Extract the (x, y) coordinate from the center of the cell holding the provided text.  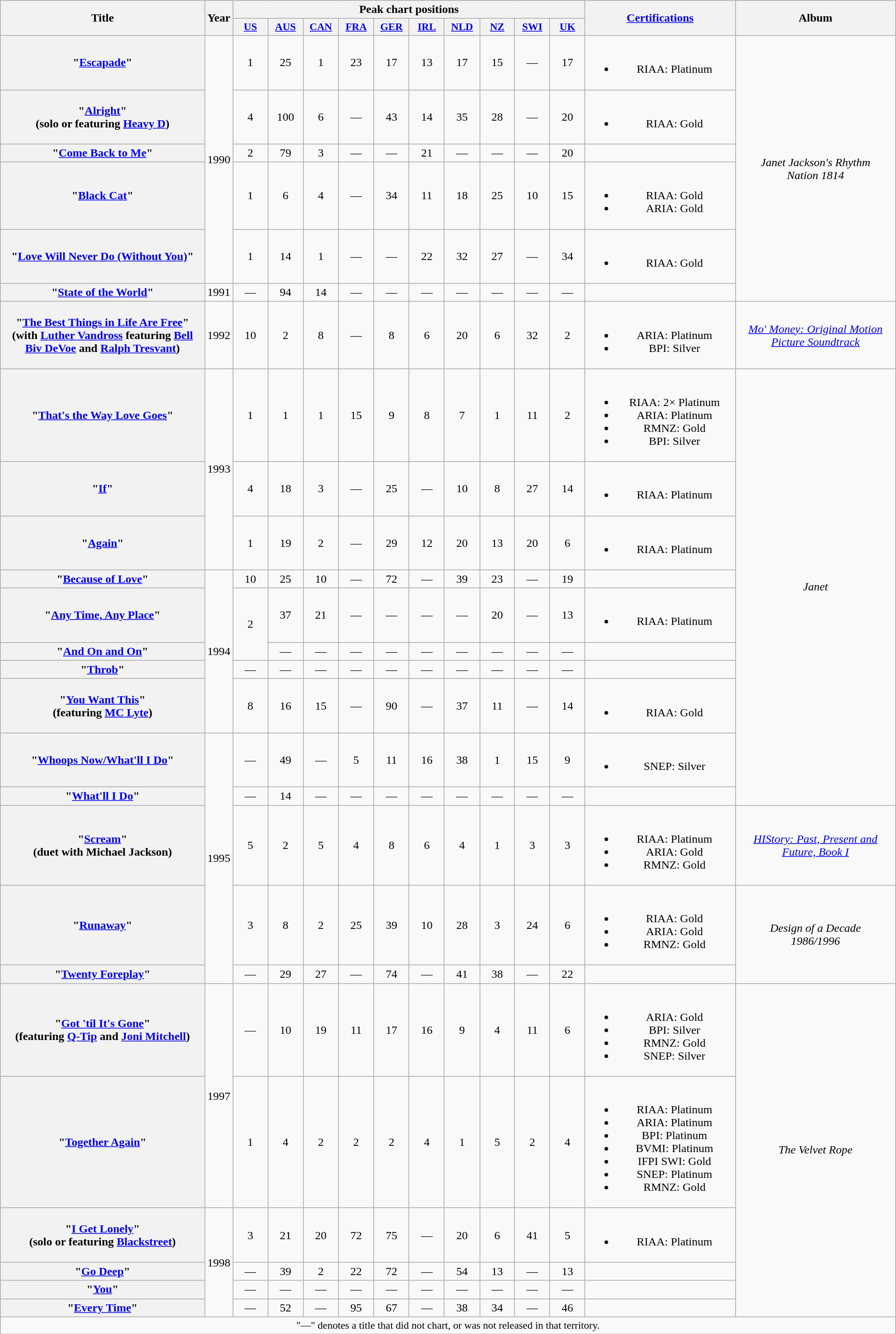
7 (462, 415)
46 (568, 1308)
US (251, 27)
"—" denotes a title that did not chart, or was not released in that territory. (448, 1325)
1995 (219, 858)
GER (392, 27)
Certifications (660, 18)
35 (462, 117)
52 (286, 1308)
RIAA: 2× PlatinumARIA: PlatinumRMNZ: GoldBPI: Silver (660, 415)
"What'll I Do" (102, 796)
"Alright"(solo or featuring Heavy D) (102, 117)
1993 (219, 469)
RIAA: GoldARIA: GoldRMNZ: Gold (660, 925)
Year (219, 18)
SWI (532, 27)
"Escapade" (102, 62)
1998 (219, 1262)
74 (392, 974)
"Got 'til It's Gone"(featuring Q-Tip and Joni Mitchell) (102, 1030)
"Throb" (102, 669)
NLD (462, 27)
"Because of Love" (102, 579)
SNEP: Silver (660, 759)
90 (392, 706)
UK (568, 27)
"Runaway" (102, 925)
ARIA: PlatinumBPI: Silver (660, 335)
"If" (102, 488)
1994 (219, 651)
FRA (356, 27)
Janet (816, 587)
"Go Deep" (102, 1271)
AUS (286, 27)
IRL (427, 27)
NZ (497, 27)
1997 (219, 1096)
Album (816, 18)
75 (392, 1235)
"Together Again" (102, 1142)
"And On and On" (102, 651)
54 (462, 1271)
"Love Will Never Do (Without You)" (102, 257)
43 (392, 117)
49 (286, 759)
Janet Jackson's RhythmNation 1814 (816, 169)
"I Get Lonely" (solo or featuring Blackstreet) (102, 1235)
RIAA: PlatinumARIA: PlatinumBPI: PlatinumBVMI: PlatinumIFPI SWI: GoldSNEP: PlatinumRMNZ: Gold (660, 1142)
"Come Back to Me" (102, 153)
95 (356, 1308)
"You Want This" (featuring MC Lyte) (102, 706)
67 (392, 1308)
"That's the Way Love Goes" (102, 415)
The Velvet Rope (816, 1150)
"Every Time" (102, 1308)
"Any Time, Any Place" (102, 615)
94 (286, 293)
"The Best Things in Life Are Free" (with Luther Vandross featuring Bell Biv DeVoe and Ralph Tresvant) (102, 335)
Title (102, 18)
ARIA: GoldBPI: SilverRMNZ: GoldSNEP: Silver (660, 1030)
12 (427, 543)
1991 (219, 293)
24 (532, 925)
"Twenty Foreplay" (102, 974)
"Black Cat" (102, 196)
HIStory: Past, Present and Future, Book I (816, 846)
79 (286, 153)
RIAA: PlatinumARIA: GoldRMNZ: Gold (660, 846)
Design of a Decade1986/1996 (816, 935)
Peak chart positions (409, 10)
100 (286, 117)
RIAA: GoldARIA: Gold (660, 196)
"You" (102, 1289)
CAN (321, 27)
"Scream" (duet with Michael Jackson) (102, 846)
Mo' Money: Original Motion Picture Soundtrack (816, 335)
"Whoops Now/What'll I Do" (102, 759)
"Again" (102, 543)
1992 (219, 335)
1990 (219, 159)
"State of the World" (102, 293)
